Capture the cell that displays the provided text and extract its (X, Y) central coordinate. 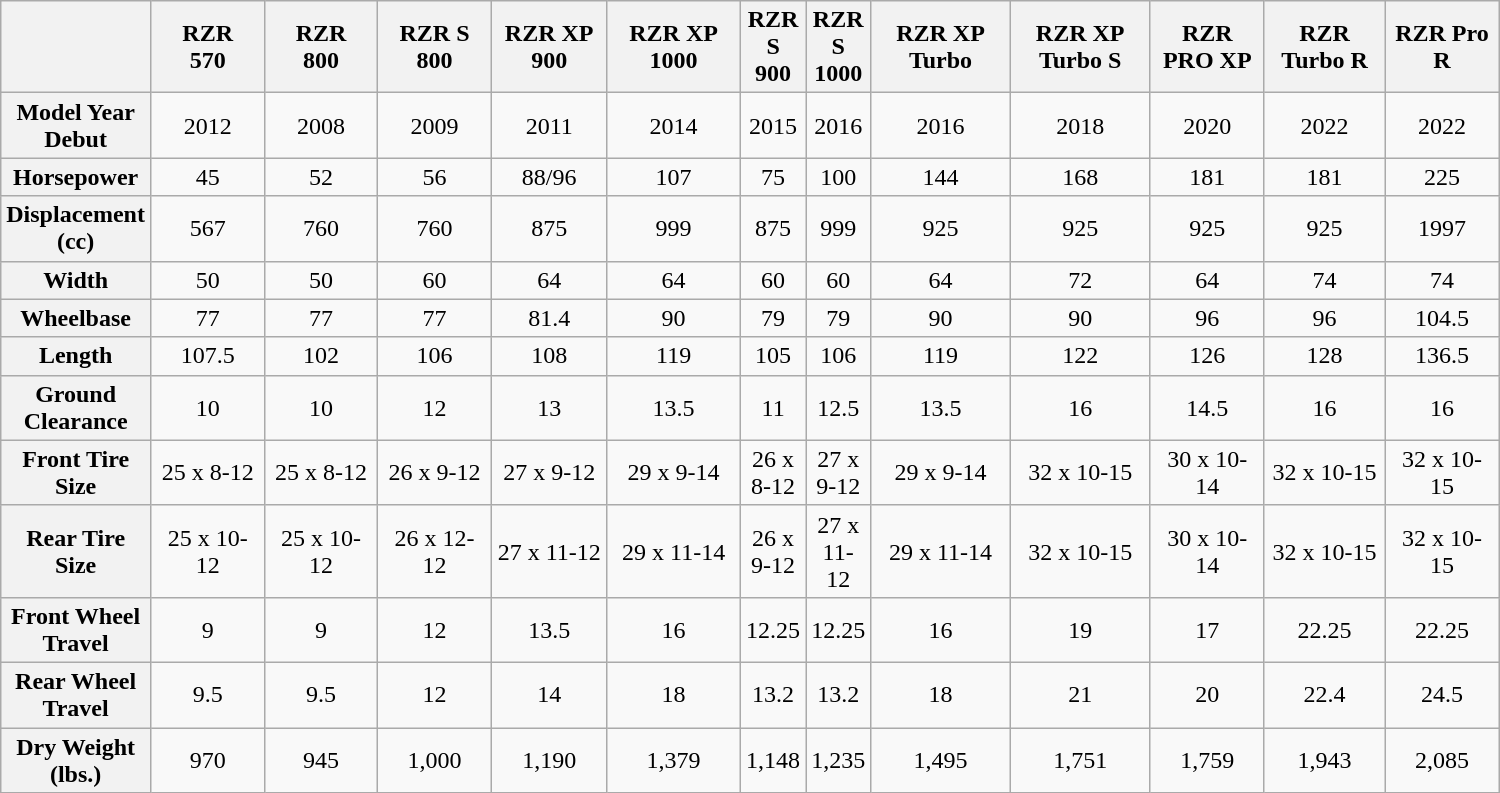
12.5 (838, 408)
2015 (774, 126)
Model Year Debut (76, 126)
945 (321, 760)
81.4 (550, 318)
2008 (321, 126)
225 (1442, 177)
13 (550, 408)
128 (1324, 356)
RZR Pro R (1442, 47)
102 (321, 356)
1,751 (1080, 760)
RZR S800 (434, 47)
21 (1080, 694)
RZR800 (321, 47)
RZR PRO XP (1207, 47)
Wheelbase (76, 318)
1,190 (550, 760)
26 x 12-12 (434, 551)
Length (76, 356)
24.5 (1442, 694)
72 (1080, 280)
14.5 (1207, 408)
26 x 8-12 (774, 472)
107 (674, 177)
100 (838, 177)
RZR Turbo R (1324, 47)
2014 (674, 126)
Dry Weight (lbs.) (76, 760)
1,759 (1207, 760)
567 (207, 228)
970 (207, 760)
104.5 (1442, 318)
19 (1080, 630)
RZR XP1000 (674, 47)
1997 (1442, 228)
14 (550, 694)
RZR S 1000 (838, 47)
168 (1080, 177)
144 (941, 177)
88/96 (550, 177)
122 (1080, 356)
75 (774, 177)
RZR XPTurbo S (1080, 47)
2020 (1207, 126)
Horsepower (76, 177)
20 (1207, 694)
1,000 (434, 760)
11 (774, 408)
17 (1207, 630)
2011 (550, 126)
2009 (434, 126)
1,495 (941, 760)
Rear Wheel Travel (76, 694)
107.5 (207, 356)
RZR XP900 (550, 47)
52 (321, 177)
56 (434, 177)
2012 (207, 126)
Front Wheel Travel (76, 630)
Width (76, 280)
1,943 (1324, 760)
45 (207, 177)
22.4 (1324, 694)
2,085 (1442, 760)
Displacement (cc) (76, 228)
1,379 (674, 760)
2018 (1080, 126)
136.5 (1442, 356)
1,148 (774, 760)
Front Tire Size (76, 472)
105 (774, 356)
Rear Tire Size (76, 551)
1,235 (838, 760)
RZR S 900 (774, 47)
RZR XPTurbo (941, 47)
Ground Clearance (76, 408)
108 (550, 356)
126 (1207, 356)
RZR570 (207, 47)
